Capture the cell that displays the provided text and extract its [x, y] central coordinate. 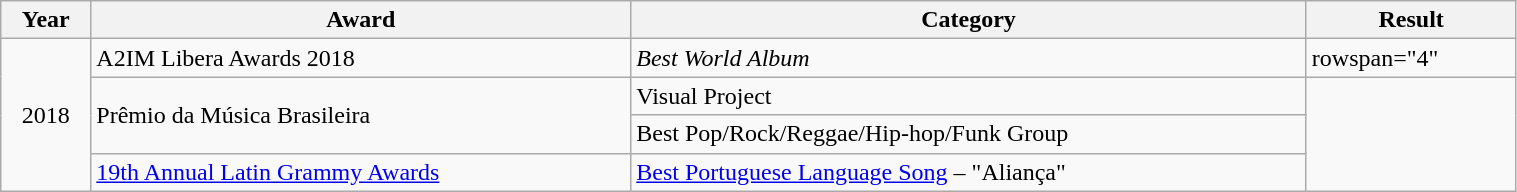
A2IM Libera Awards 2018 [361, 58]
Category [969, 20]
Best Portuguese Language Song – "Aliança" [969, 172]
Year [46, 20]
Award [361, 20]
rowspan="4" [1411, 58]
Best World Album [969, 58]
Best Pop/Rock/Reggae/Hip-hop/Funk Group [969, 134]
Visual Project [969, 96]
19th Annual Latin Grammy Awards [361, 172]
Prêmio da Música Brasileira [361, 115]
Result [1411, 20]
2018 [46, 115]
